Identify which cell holds the provided text, then report its (x, y) central coordinate. 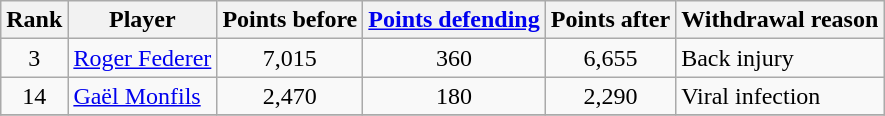
360 (454, 58)
2,470 (290, 96)
14 (34, 96)
Back injury (780, 58)
Points before (290, 20)
Withdrawal reason (780, 20)
Points defending (454, 20)
Rank (34, 20)
3 (34, 58)
Gaël Monfils (142, 96)
Viral infection (780, 96)
180 (454, 96)
7,015 (290, 58)
Player (142, 20)
6,655 (610, 58)
Points after (610, 20)
2,290 (610, 96)
Roger Federer (142, 58)
